Locate the cell with the specified text and output its [x, y] center coordinate. 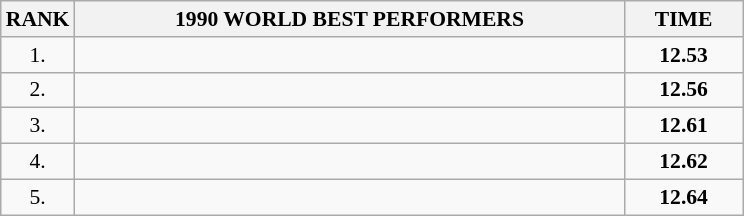
12.61 [684, 126]
2. [38, 90]
4. [38, 162]
5. [38, 197]
12.62 [684, 162]
12.64 [684, 197]
12.56 [684, 90]
1990 WORLD BEST PERFORMERS [349, 19]
3. [38, 126]
12.53 [684, 55]
TIME [684, 19]
1. [38, 55]
RANK [38, 19]
